Output the [x, y] coordinate of the center of the cell containing the given text.  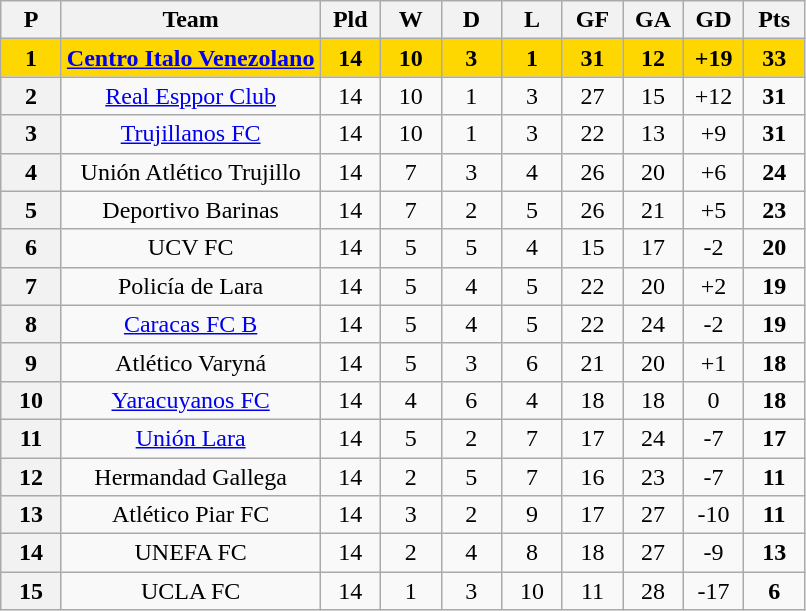
33 [774, 58]
+6 [714, 172]
W [412, 20]
Unión Lara [190, 438]
Policía de Lara [190, 286]
UNEFA FC [190, 553]
Unión Atlético Trujillo [190, 172]
28 [654, 591]
GA [654, 20]
GF [592, 20]
+2 [714, 286]
-9 [714, 553]
Deportivo Barinas [190, 210]
L [532, 20]
Centro Italo Venezolano [190, 58]
Caracas FC B [190, 324]
Yaracuyanos FC [190, 400]
Trujillanos FC [190, 134]
16 [592, 477]
Real Esppor Club [190, 96]
Hermandad Gallega [190, 477]
UCLA FC [190, 591]
Team [190, 20]
+12 [714, 96]
+1 [714, 362]
+19 [714, 58]
P [32, 20]
+5 [714, 210]
GD [714, 20]
Atlético Varyná [190, 362]
Pts [774, 20]
D [472, 20]
Pld [350, 20]
0 [714, 400]
+9 [714, 134]
-17 [714, 591]
Atlético Piar FC [190, 515]
-10 [714, 515]
UCV FC [190, 248]
